Search for the cell housing the specified text and yield its [x, y] center coordinate. 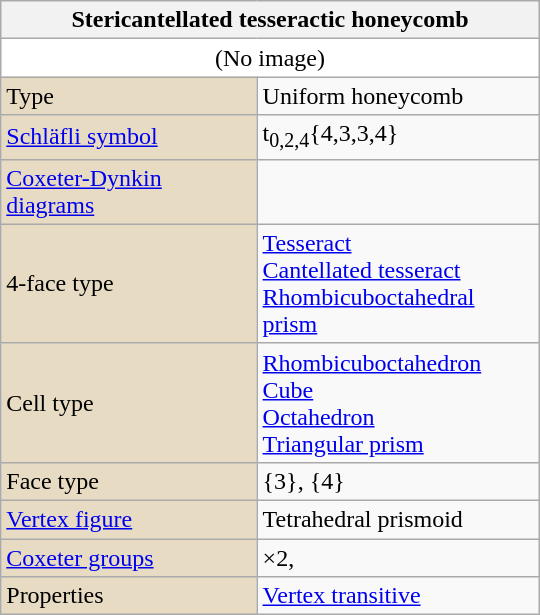
{3}, {4} [398, 481]
Cell type [129, 402]
Type [129, 96]
Face type [129, 481]
×2, [398, 558]
t0,2,4{4,3,3,4} [398, 137]
Schläfli symbol [129, 137]
Vertex figure [129, 520]
Stericantellated tesseractic honeycomb [270, 20]
Tetrahedral prismoid [398, 520]
Coxeter groups [129, 558]
Rhombicuboctahedron Cube Octahedron Triangular prism [398, 402]
Tesseract Cantellated tesseract Rhombicuboctahedral prism [398, 284]
Properties [129, 596]
4-face type [129, 284]
Coxeter-Dynkin diagrams [129, 192]
Uniform honeycomb [398, 96]
(No image) [270, 58]
Vertex transitive [398, 596]
